Extract the [X, Y] coordinate from the center of the cell holding the provided text.  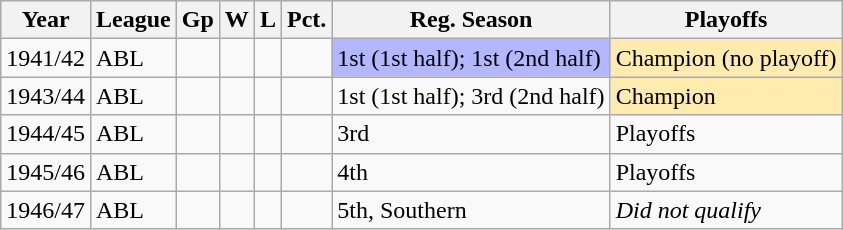
Champion (no playoff) [726, 58]
1st (1st half); 1st (2nd half) [471, 58]
5th, Southern [471, 210]
League [133, 20]
3rd [471, 134]
1944/45 [46, 134]
4th [471, 172]
1943/44 [46, 96]
W [236, 20]
1st (1st half); 3rd (2nd half) [471, 96]
1945/46 [46, 172]
Gp [198, 20]
Pct. [306, 20]
Did not qualify [726, 210]
Year [46, 20]
L [268, 20]
Reg. Season [471, 20]
1941/42 [46, 58]
1946/47 [46, 210]
Champion [726, 96]
